Find where the given text appears and provide that cell's center as (x, y) coordinate. 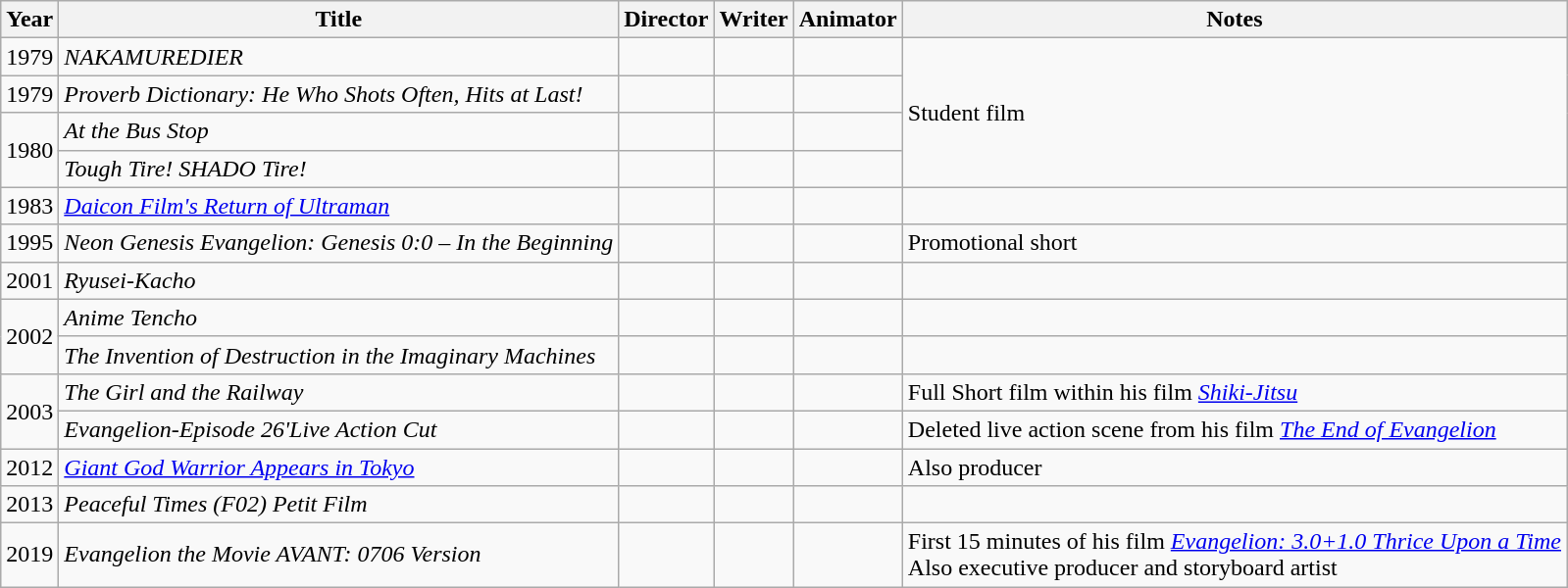
Anime Tencho (339, 318)
2019 (29, 555)
2002 (29, 336)
2012 (29, 467)
Full Short film within his film Shiki-Jitsu (1234, 392)
Proverb Dictionary: He Who Shots Often, Hits at Last! (339, 94)
2003 (29, 411)
Notes (1234, 20)
Neon Genesis Evangelion: Genesis 0:0 – In the Beginning (339, 243)
Promotional short (1234, 243)
Tough Tire! SHADO Tire! (339, 169)
2013 (29, 505)
Deleted live action scene from his film The End of Evangelion (1234, 429)
Writer (753, 20)
The Girl and the Railway (339, 392)
1980 (29, 150)
Title (339, 20)
Student film (1234, 113)
Year (29, 20)
Animator (847, 20)
First 15 minutes of his film Evangelion: 3.0+1.0 Thrice Upon a TimeAlso executive producer and storyboard artist (1234, 555)
At the Bus Stop (339, 131)
Evangelion the Movie AVANT: 0706 Version (339, 555)
1983 (29, 206)
The Invention of Destruction in the Imaginary Machines (339, 355)
Ryusei-Kacho (339, 280)
1995 (29, 243)
NAKAMUREDIER (339, 57)
Director (667, 20)
Evangelion-Episode 26'Live Action Cut (339, 429)
2001 (29, 280)
Peaceful Times (F02) Petit Film (339, 505)
Also producer (1234, 467)
Giant God Warrior Appears in Tokyo (339, 467)
Daicon Film's Return of Ultraman (339, 206)
